Find where the given text appears and provide that cell's center as [X, Y] coordinate. 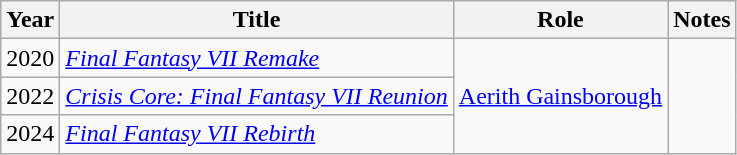
Aerith Gainsborough [560, 96]
Year [30, 20]
2022 [30, 96]
2024 [30, 134]
Final Fantasy VII Rebirth [256, 134]
Notes [702, 20]
Crisis Core: Final Fantasy VII Reunion [256, 96]
2020 [30, 58]
Final Fantasy VII Remake [256, 58]
Role [560, 20]
Title [256, 20]
